From the cell containing the given text, extract its center point as [x, y] coordinate. 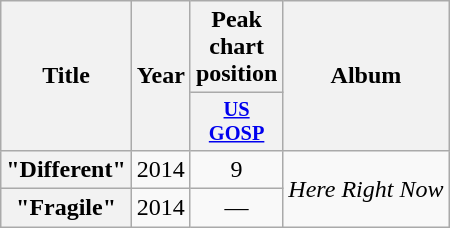
9 [236, 169]
Peak chart position [236, 47]
Year [160, 76]
— [236, 208]
USGOSP [236, 122]
Here Right Now [366, 188]
Title [66, 76]
"Fragile" [66, 208]
"Different" [66, 169]
Album [366, 76]
